Return [x, y] of the center of cell containing provided text 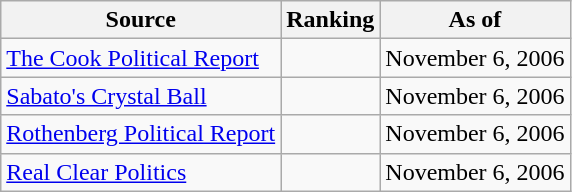
The Cook Political Report [141, 58]
Sabato's Crystal Ball [141, 96]
As of [475, 20]
Real Clear Politics [141, 172]
Rothenberg Political Report [141, 134]
Source [141, 20]
Ranking [330, 20]
